Provide the [X, Y] coordinate of the cell's center where the given text is located.  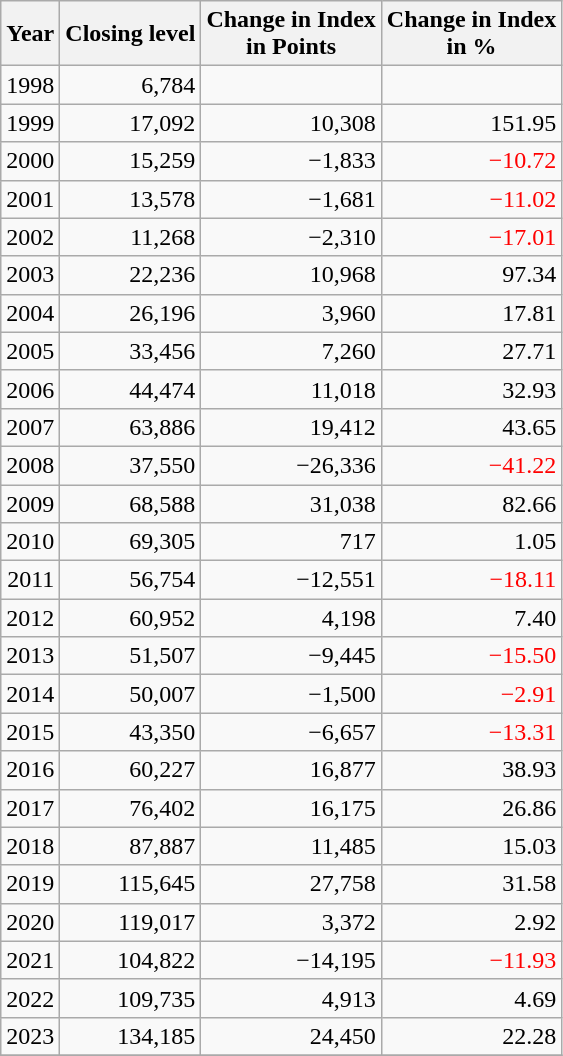
31.58 [471, 884]
1.05 [471, 542]
22,236 [130, 275]
38.93 [471, 770]
2023 [30, 1036]
2019 [30, 884]
68,588 [130, 503]
−18.11 [471, 580]
−10.72 [471, 161]
44,474 [130, 389]
−12,551 [291, 580]
134,185 [130, 1036]
26.86 [471, 808]
−15.50 [471, 656]
15,259 [130, 161]
Year [30, 34]
2013 [30, 656]
2004 [30, 313]
119,017 [130, 922]
−26,336 [291, 465]
115,645 [130, 884]
43,350 [130, 732]
4.69 [471, 998]
27.71 [471, 351]
Closing level [130, 34]
2003 [30, 275]
60,227 [130, 770]
−2.91 [471, 694]
−11.93 [471, 960]
11,485 [291, 846]
−13.31 [471, 732]
7,260 [291, 351]
Change in Indexin % [471, 34]
3,960 [291, 313]
16,877 [291, 770]
−1,500 [291, 694]
2009 [30, 503]
2022 [30, 998]
26,196 [130, 313]
17,092 [130, 123]
69,305 [130, 542]
15.03 [471, 846]
2005 [30, 351]
2021 [30, 960]
16,175 [291, 808]
2020 [30, 922]
2010 [30, 542]
13,578 [130, 199]
1998 [30, 85]
−1,833 [291, 161]
87,887 [130, 846]
1999 [30, 123]
−6,657 [291, 732]
2018 [30, 846]
37,550 [130, 465]
32.93 [471, 389]
−41.22 [471, 465]
151.95 [471, 123]
−2,310 [291, 237]
2001 [30, 199]
4,198 [291, 618]
2012 [30, 618]
10,968 [291, 275]
17.81 [471, 313]
2017 [30, 808]
7.40 [471, 618]
−9,445 [291, 656]
76,402 [130, 808]
104,822 [130, 960]
60,952 [130, 618]
2000 [30, 161]
2006 [30, 389]
717 [291, 542]
51,507 [130, 656]
63,886 [130, 427]
33,456 [130, 351]
31,038 [291, 503]
2.92 [471, 922]
50,007 [130, 694]
109,735 [130, 998]
11,018 [291, 389]
43.65 [471, 427]
2011 [30, 580]
19,412 [291, 427]
2015 [30, 732]
2014 [30, 694]
97.34 [471, 275]
6,784 [130, 85]
−14,195 [291, 960]
24,450 [291, 1036]
11,268 [130, 237]
3,372 [291, 922]
−1,681 [291, 199]
22.28 [471, 1036]
−11.02 [471, 199]
10,308 [291, 123]
82.66 [471, 503]
2002 [30, 237]
56,754 [130, 580]
2007 [30, 427]
4,913 [291, 998]
27,758 [291, 884]
2016 [30, 770]
Change in Indexin Points [291, 34]
−17.01 [471, 237]
2008 [30, 465]
